Locate the cell with the specified text and output its (X, Y) center coordinate. 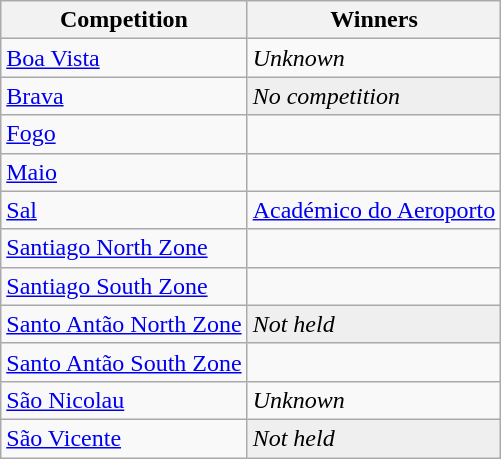
São Vicente (124, 438)
Competition (124, 20)
Brava (124, 96)
Boa Vista (124, 58)
Fogo (124, 134)
Santo Antão North Zone (124, 324)
Maio (124, 172)
São Nicolau (124, 400)
Santo Antão South Zone (124, 362)
Sal (124, 210)
Santiago North Zone (124, 248)
No competition (374, 96)
Santiago South Zone (124, 286)
Winners (374, 20)
Académico do Aeroporto (374, 210)
